Scan for the cell matching the given text and deliver its [X, Y] coordinate at center. 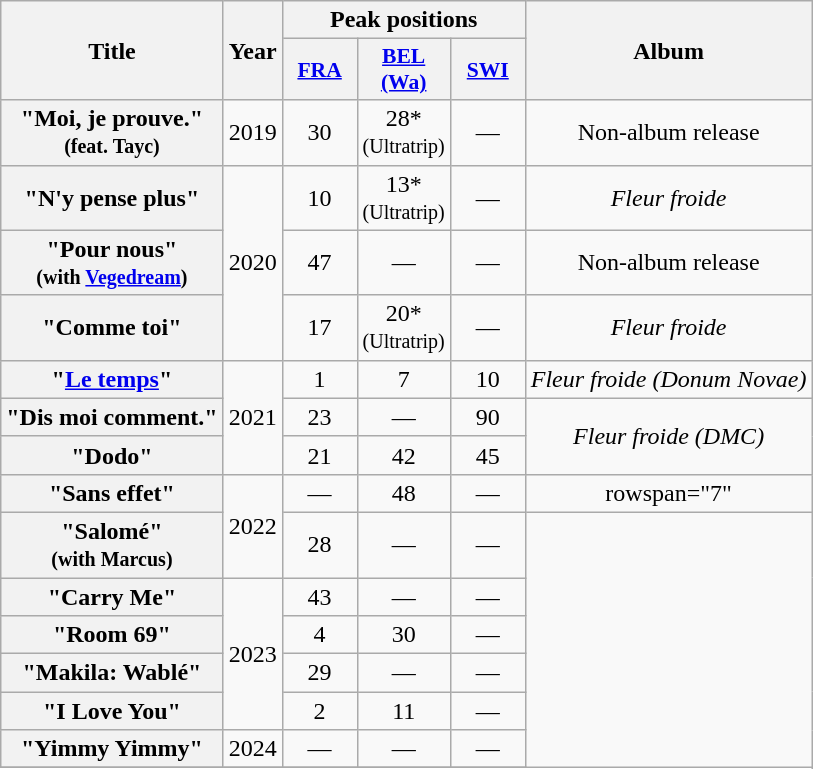
"Sans effet" [112, 493]
90 [488, 417]
SWI [488, 70]
2020 [252, 262]
17 [320, 328]
"N'y pense plus" [112, 198]
28*(Ultratrip) [404, 132]
rowspan="7" [668, 493]
"I Love You" [112, 711]
2021 [252, 417]
7 [404, 379]
"Dis moi comment." [112, 417]
28 [320, 544]
"Room 69" [112, 635]
FRA [320, 70]
2023 [252, 654]
"Yimmy Yimmy" [112, 749]
2022 [252, 526]
42 [404, 455]
4 [320, 635]
"Le temps" [112, 379]
13*(Ultratrip) [404, 198]
1 [320, 379]
"Salomé"(with Marcus) [112, 544]
Peak positions [404, 20]
"Makila: Wablé" [112, 673]
Fleur froide (DMC) [668, 436]
43 [320, 597]
"Dodo" [112, 455]
Fleur froide (Donum Novae) [668, 379]
23 [320, 417]
20*(Ultratrip) [404, 328]
48 [404, 493]
Album [668, 50]
2 [320, 711]
"Moi, je prouve."(feat. Tayc) [112, 132]
11 [404, 711]
"Carry Me" [112, 597]
2024 [252, 749]
21 [320, 455]
2019 [252, 132]
BEL(Wa) [404, 70]
45 [488, 455]
"Pour nous"(with Vegedream) [112, 262]
47 [320, 262]
Year [252, 50]
29 [320, 673]
Title [112, 50]
"Comme toi" [112, 328]
